Output the [x, y] coordinate of the center of the cell containing the given text.  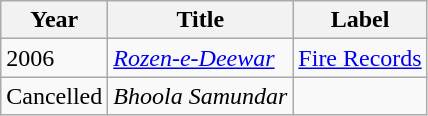
Rozen-e-Deewar [200, 58]
Bhoola Samundar [200, 96]
2006 [54, 58]
Label [360, 20]
Fire Records [360, 58]
Year [54, 20]
Cancelled [54, 96]
Title [200, 20]
